Search for the cell housing the specified text and yield its [x, y] center coordinate. 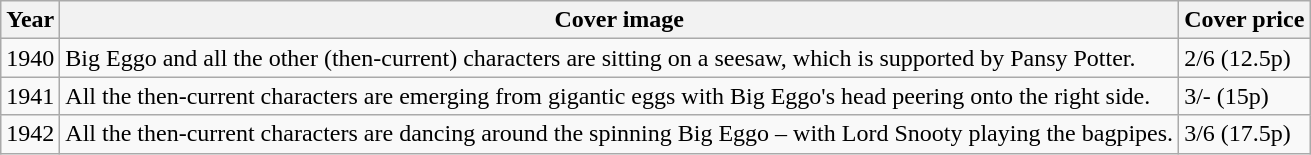
Cover image [620, 20]
2/6 (12.5p) [1244, 58]
Year [30, 20]
1941 [30, 96]
1940 [30, 58]
1942 [30, 134]
Cover price [1244, 20]
Big Eggo and all the other (then-current) characters are sitting on a seesaw, which is supported by Pansy Potter. [620, 58]
All the then-current characters are dancing around the spinning Big Eggo – with Lord Snooty playing the bagpipes. [620, 134]
All the then-current characters are emerging from gigantic eggs with Big Eggo's head peering onto the right side. [620, 96]
3/- (15p) [1244, 96]
3/6 (17.5p) [1244, 134]
